Return [X, Y] of the center of cell containing provided text 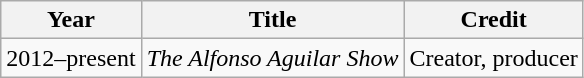
2012–present [71, 58]
Credit [494, 20]
Creator, producer [494, 58]
The Alfonso Aguilar Show [272, 58]
Year [71, 20]
Title [272, 20]
